For the text-containing cell, return its midpoint in (x, y) coordinate format. 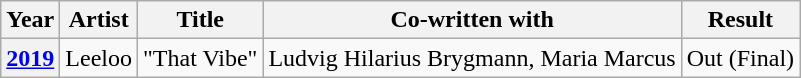
Year (30, 20)
Result (740, 20)
Artist (99, 20)
2019 (30, 58)
Out (Final) (740, 58)
Leeloo (99, 58)
Title (200, 20)
Co-written with (472, 20)
Ludvig Hilarius Brygmann, Maria Marcus (472, 58)
"That Vibe" (200, 58)
